Detect which cell encompasses the target text, then output its [x, y] center coordinate. 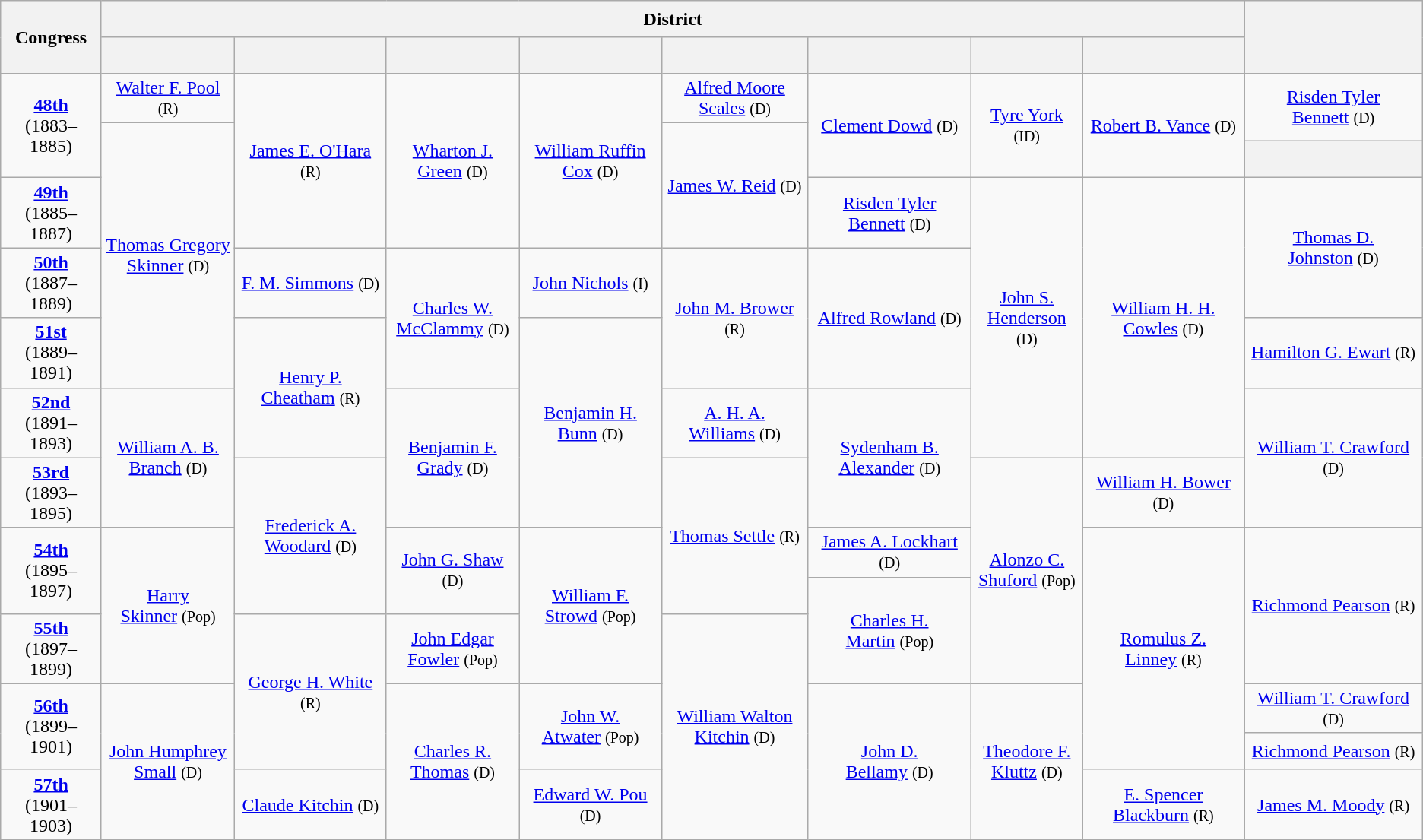
Romulus Z.Linney (R) [1163, 648]
James E. O'Hara (R) [311, 161]
52nd(1891–1893) [52, 423]
F. M. Simmons (D) [311, 283]
56th(1899–1901) [52, 727]
Congress [52, 37]
John D.Bellamy (D) [889, 762]
Charles W.McClammy (D) [453, 318]
Benjamin F.Grady (D) [453, 458]
50th(1887–1889) [52, 283]
54th(1895–1897) [52, 570]
Robert B. Vance (D) [1163, 126]
William A. B.Branch (D) [167, 458]
William H. H.Cowles (D) [1163, 318]
Tyre York (ID) [1027, 126]
George H. White (R) [311, 692]
John EdgarFowler (Pop) [453, 648]
Thomas D.Johnston (D) [1333, 248]
53rd(1893–1895) [52, 493]
57th(1901–1903) [52, 804]
49th(1885–1887) [52, 213]
Thomas Settle (R) [734, 535]
Thomas GregorySkinner (D) [167, 255]
William H. Bower (D) [1163, 493]
48th(1883–1885) [52, 126]
John W.Atwater (Pop) [591, 727]
Edward W. Pou (D) [591, 804]
A. H. A.Williams (D) [734, 423]
Sydenham B.Alexander (D) [889, 458]
Hamilton G. Ewart (R) [1333, 353]
51st(1889–1891) [52, 353]
Alonzo C.Shuford (Pop) [1027, 570]
Charles H.Martin (Pop) [889, 630]
Henry P.Cheatham (R) [311, 388]
William F.Strowd (Pop) [591, 605]
John Nichols (I) [591, 283]
James A. Lockhart (D) [889, 552]
James M. Moody (R) [1333, 804]
Alfred Rowland (D) [889, 318]
Charles R.Thomas (D) [453, 762]
Claude Kitchin (D) [311, 804]
Frederick A.Woodard (D) [311, 535]
William WaltonKitchin (D) [734, 727]
William RuffinCox (D) [591, 161]
John M. Brower (R) [734, 318]
Alfred MooreScales (D) [734, 99]
HarrySkinner (Pop) [167, 605]
John S.Henderson (D) [1027, 318]
John G. Shaw (D) [453, 570]
Wharton J.Green (D) [453, 161]
Walter F. Pool (R) [167, 99]
E. SpencerBlackburn (R) [1163, 804]
Clement Dowd (D) [889, 126]
John HumphreySmall (D) [167, 762]
Theodore F.Kluttz (D) [1027, 762]
55th(1897–1899) [52, 648]
James W. Reid (D) [734, 185]
Benjamin H.Bunn (D) [591, 423]
District [672, 19]
